Determine the (X, Y) coordinate at the center of the cell enclosing the given text.  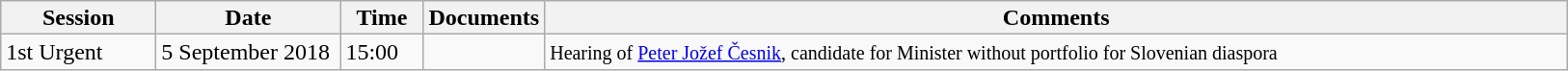
5 September 2018 (249, 52)
Hearing of Peter Jožef Česnik, candidate for Minister without portfolio for Slovenian diaspora (1057, 52)
1st Urgent (79, 52)
Comments (1057, 17)
Date (249, 17)
Documents (484, 17)
Time (382, 17)
15:00 (382, 52)
Session (79, 17)
